Pinpoint the cell where the given text exists, returning its [X, Y] midpoint coordinate. 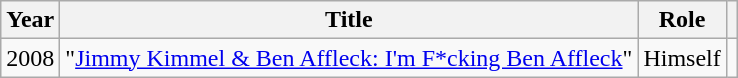
Himself [682, 58]
2008 [30, 58]
Role [682, 20]
Year [30, 20]
Title [349, 20]
"Jimmy Kimmel & Ben Affleck: I'm F*cking Ben Affleck" [349, 58]
